Return the [X, Y] coordinate for the center point of the cell that contains the specified text.  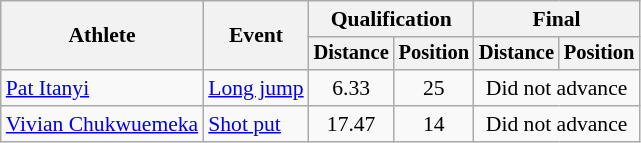
6.33 [352, 88]
Vivian Chukwuemeka [102, 124]
Athlete [102, 36]
14 [434, 124]
Qualification [392, 19]
Pat Itanyi [102, 88]
Long jump [256, 88]
17.47 [352, 124]
Shot put [256, 124]
25 [434, 88]
Final [556, 19]
Event [256, 36]
